Detect which cell encompasses the target text, then output its [X, Y] center coordinate. 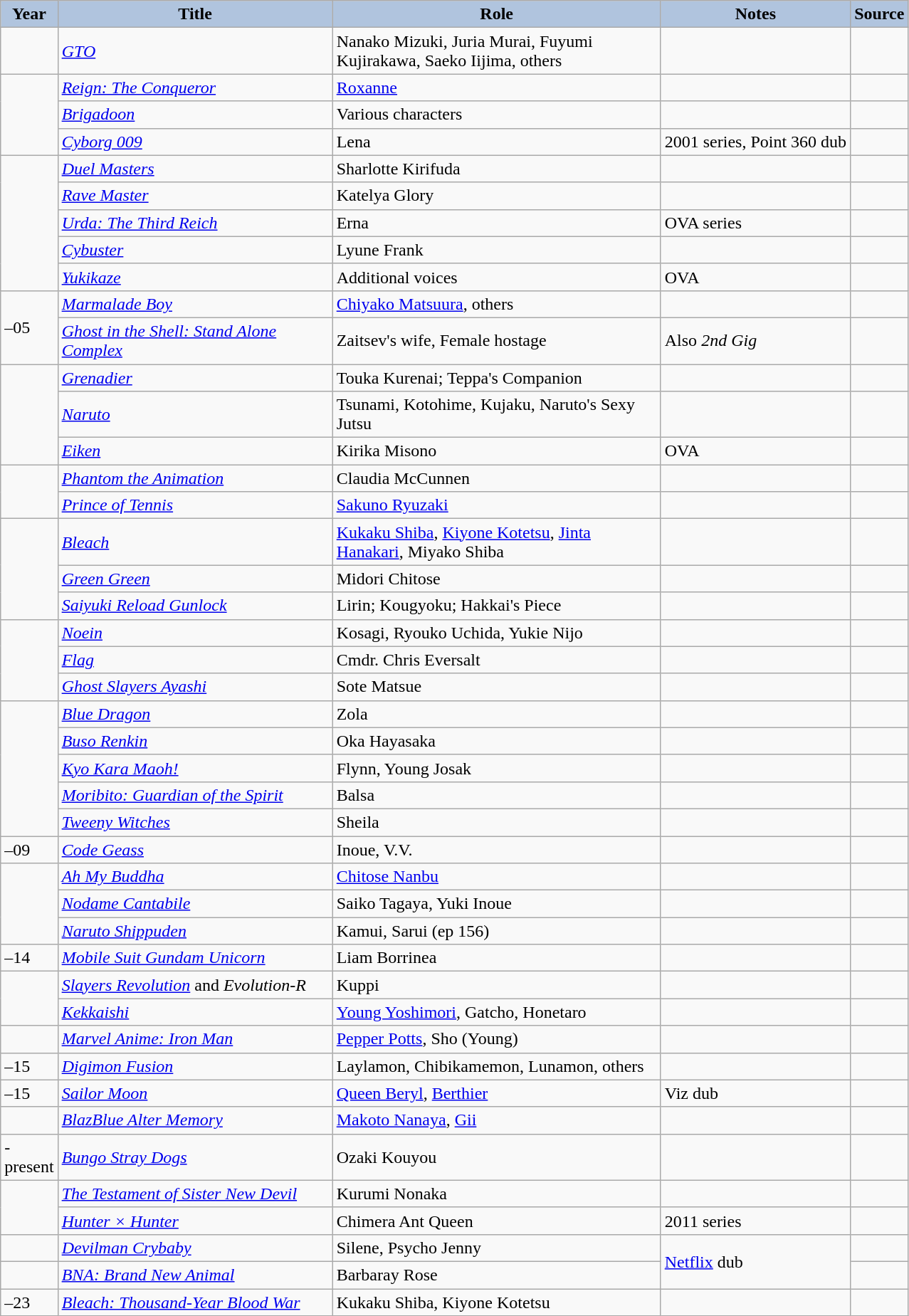
Duel Masters [195, 169]
Lirin; Kougyoku; Hakkai's Piece [497, 606]
Young Yoshimori, Gatcho, Honetaro [497, 1012]
Silene, Psycho Jenny [497, 1248]
Ozaki Kouyou [497, 1157]
Kukaku Shiba, Kiyone Kotetsu [497, 1302]
Prince of Tennis [195, 505]
Bungo Stray Dogs [195, 1157]
Claudia McCunnen [497, 478]
Code Geass [195, 849]
–14 [29, 958]
Sote Matsue [497, 687]
Roxanne [497, 88]
Sheila [497, 822]
Saiko Tagaya, Yuki Inoue [497, 904]
Additional voices [497, 277]
Kekkaishi [195, 1012]
Title [195, 14]
Sailor Moon [195, 1093]
The Testament of Sister New Devil [195, 1194]
Source [880, 14]
Nodame Cantabile [195, 904]
Marmalade Boy [195, 304]
Flag [195, 660]
Mobile Suit Gundam Unicorn [195, 958]
Chiyako Matsuura, others [497, 304]
-present [29, 1157]
Zola [497, 714]
Urda: The Third Reich [195, 223]
Also 2nd Gig [755, 340]
Cyborg 009 [195, 142]
2011 series [755, 1221]
Pepper Potts, Sho (Young) [497, 1039]
Tweeny Witches [195, 822]
Brigadoon [195, 115]
Nanako Mizuki, Juria Murai, Fuyumi Kujirakawa, Saeko Iijima, others [497, 51]
Tsunami, Kotohime, Kujaku, Naruto's Sexy Jutsu [497, 414]
Kirika Misono [497, 451]
Phantom the Animation [195, 478]
Zaitsev's wife, Female hostage [497, 340]
Rave Master [195, 196]
Naruto Shippuden [195, 931]
Viz dub [755, 1093]
Green Green [195, 579]
Ah My Buddha [195, 877]
Blue Dragon [195, 714]
Inoue, V.V. [497, 849]
–05 [29, 327]
Queen Beryl, Berthier [497, 1093]
2001 series, Point 360 dub [755, 142]
Midori Chitose [497, 579]
Erna [497, 223]
Kukaku Shiba, Kiyone Kotetsu, Jinta Hanakari, Miyako Shiba [497, 542]
Hunter × Hunter [195, 1221]
Digimon Fusion [195, 1066]
Bleach: Thousand-Year Blood War [195, 1302]
Sakuno Ryuzaki [497, 505]
Various characters [497, 115]
Cmdr. Chris Eversalt [497, 660]
Role [497, 14]
Lyune Frank [497, 250]
Noein [195, 633]
Eiken [195, 451]
Touka Kurenai; Teppa's Companion [497, 378]
Kuppi [497, 985]
Kosagi, Ryouko Uchida, Yukie Nijo [497, 633]
Marvel Anime: Iron Man [195, 1039]
Kyo Kara Maoh! [195, 768]
Flynn, Young Josak [497, 768]
Sharlotte Kirifuda [497, 169]
Barbaray Rose [497, 1275]
Yukikaze [195, 277]
Lena [497, 142]
BNA: Brand New Animal [195, 1275]
Kamui, Sarui (ep 156) [497, 931]
BlazBlue Alter Memory [195, 1120]
Ghost Slayers Ayashi [195, 687]
Grenadier [195, 378]
Balsa [497, 795]
Moribito: Guardian of the Spirit [195, 795]
–09 [29, 849]
Chimera Ant Queen [497, 1221]
GTO [195, 51]
Cybuster [195, 250]
Chitose Nanbu [497, 877]
Saiyuki Reload Gunlock [195, 606]
Devilman Crybaby [195, 1248]
Slayers Revolution and Evolution-R [195, 985]
Year [29, 14]
Liam Borrinea [497, 958]
Katelya Glory [497, 196]
–23 [29, 1302]
OVA series [755, 223]
Naruto [195, 414]
Laylamon, Chibikamemon, Lunamon, others [497, 1066]
Buso Renkin [195, 741]
Reign: The Conqueror [195, 88]
Netflix dub [755, 1261]
Notes [755, 14]
Ghost in the Shell: Stand Alone Complex [195, 340]
Bleach [195, 542]
Kurumi Nonaka [497, 1194]
Makoto Nanaya, Gii [497, 1120]
Oka Hayasaka [497, 741]
